Capture the cell that displays the provided text and extract its [X, Y] central coordinate. 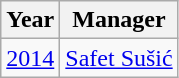
Safet Sušić [119, 58]
Year [30, 20]
Manager [119, 20]
2014 [30, 58]
